Detect which cell encompasses the target text, then output its (x, y) center coordinate. 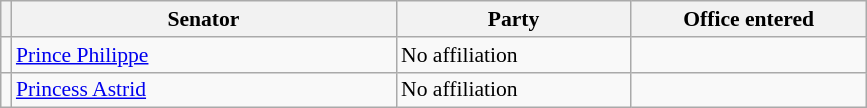
Office entered (748, 19)
Prince Philippe (204, 55)
Senator (204, 19)
Princess Astrid (204, 90)
Party (514, 19)
